Scan for the cell matching the given text and deliver its [X, Y] coordinate at center. 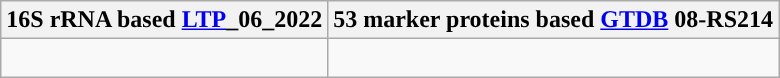
53 marker proteins based GTDB 08-RS214 [554, 20]
16S rRNA based LTP_06_2022 [164, 20]
